From the cell containing the given text, extract its center point as [X, Y] coordinate. 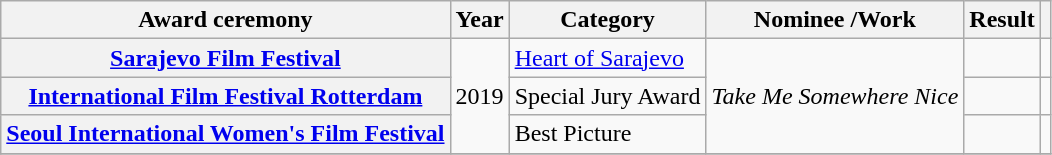
Result [1002, 20]
Best Picture [608, 134]
International Film Festival Rotterdam [226, 96]
Award ceremony [226, 20]
2019 [480, 96]
Heart of Sarajevo [608, 58]
Nominee /Work [835, 20]
Year [480, 20]
Sarajevo Film Festival [226, 58]
Special Jury Award [608, 96]
Seoul International Women's Film Festival [226, 134]
Take Me Somewhere Nice [835, 96]
Category [608, 20]
